Output the [x, y] coordinate of the center of the cell containing the given text.  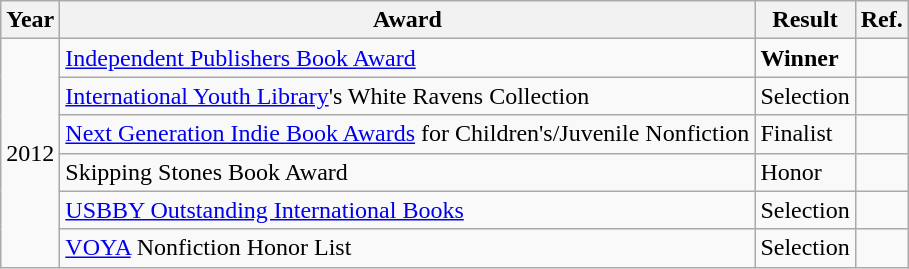
Skipping Stones Book Award [408, 172]
Winner [805, 58]
Next Generation Indie Book Awards for Children's/Juvenile Nonfiction [408, 134]
USBBY Outstanding International Books [408, 210]
Independent Publishers Book Award [408, 58]
Award [408, 20]
Honor [805, 172]
VOYA Nonfiction Honor List [408, 248]
Year [30, 20]
2012 [30, 153]
Finalist [805, 134]
Ref. [882, 20]
International Youth Library's White Ravens Collection [408, 96]
Result [805, 20]
